Return (x, y) of the center of cell containing provided text 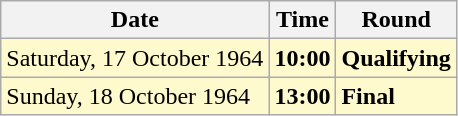
Date (135, 20)
Final (396, 96)
Qualifying (396, 58)
Saturday, 17 October 1964 (135, 58)
10:00 (302, 58)
Sunday, 18 October 1964 (135, 96)
Time (302, 20)
13:00 (302, 96)
Round (396, 20)
